Output the (x, y) coordinate of the center of the cell containing the given text.  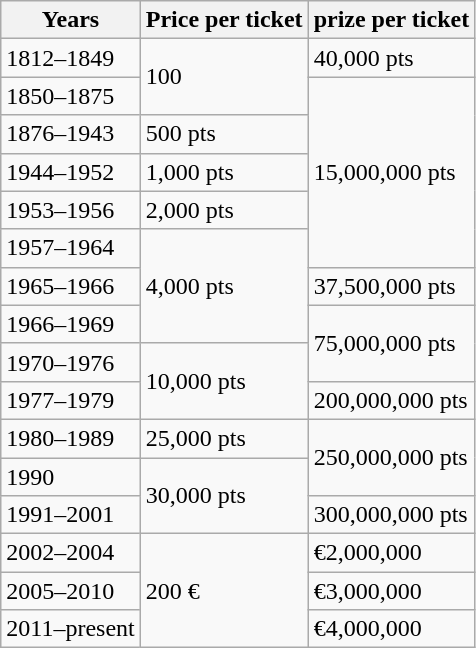
1850–1875 (70, 96)
1965–1966 (70, 286)
1966–1969 (70, 324)
200,000,000 pts (392, 400)
15,000,000 pts (392, 172)
€3,000,000 (392, 591)
1944–1952 (70, 172)
Price per ticket (224, 20)
1970–1976 (70, 362)
300,000,000 pts (392, 515)
200 € (224, 591)
prize per ticket (392, 20)
Years (70, 20)
2,000 pts (224, 210)
37,500,000 pts (392, 286)
500 pts (224, 134)
10,000 pts (224, 381)
€4,000,000 (392, 629)
2002–2004 (70, 553)
30,000 pts (224, 496)
2011–present (70, 629)
4,000 pts (224, 286)
1,000 pts (224, 172)
25,000 pts (224, 438)
1980–1989 (70, 438)
1953–1956 (70, 210)
250,000,000 pts (392, 457)
1991–2001 (70, 515)
1957–1964 (70, 248)
1990 (70, 477)
75,000,000 pts (392, 343)
40,000 pts (392, 58)
1977–1979 (70, 400)
1876–1943 (70, 134)
2005–2010 (70, 591)
1812–1849 (70, 58)
100 (224, 77)
€2,000,000 (392, 553)
